Pinpoint the cell where the given text exists, returning its (X, Y) midpoint coordinate. 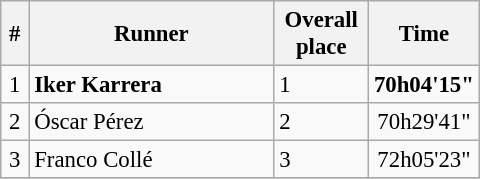
Iker Karrera (152, 85)
Runner (152, 34)
Time (424, 34)
72h05'23" (424, 160)
Overall place (322, 34)
70h29'41" (424, 122)
# (15, 34)
70h04'15" (424, 85)
Franco Collé (152, 160)
Óscar Pérez (152, 122)
